Return the [X, Y] coordinate for the center point of the cell that contains the specified text.  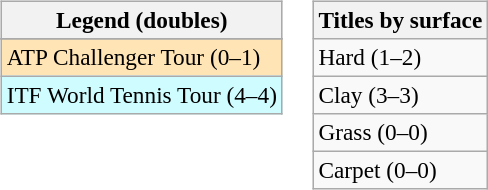
ATP Challenger Tour (0–1) [142, 57]
Carpet (0–0) [400, 171]
Legend (doubles) [142, 20]
Titles by surface [400, 20]
Clay (3–3) [400, 95]
ITF World Tennis Tour (4–4) [142, 95]
Grass (0–0) [400, 133]
Hard (1–2) [400, 57]
